Locate the cell with the specified text and output its (x, y) center coordinate. 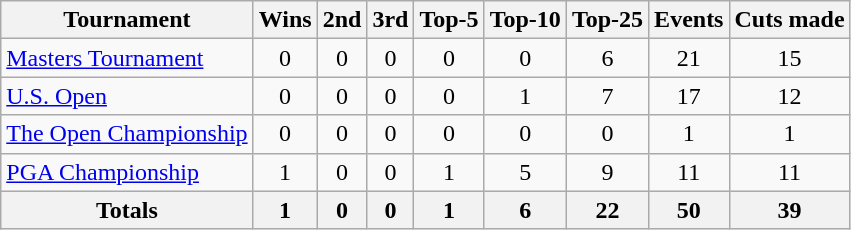
39 (790, 210)
17 (689, 96)
3rd (390, 20)
Totals (127, 210)
15 (790, 58)
Top-5 (449, 20)
5 (525, 172)
50 (689, 210)
2nd (342, 20)
Cuts made (790, 20)
21 (689, 58)
Top-10 (525, 20)
Tournament (127, 20)
PGA Championship (127, 172)
Masters Tournament (127, 58)
U.S. Open (127, 96)
9 (607, 172)
Top-25 (607, 20)
7 (607, 96)
Events (689, 20)
12 (790, 96)
The Open Championship (127, 134)
Wins (285, 20)
22 (607, 210)
